Detect which cell encompasses the target text, then output its [x, y] center coordinate. 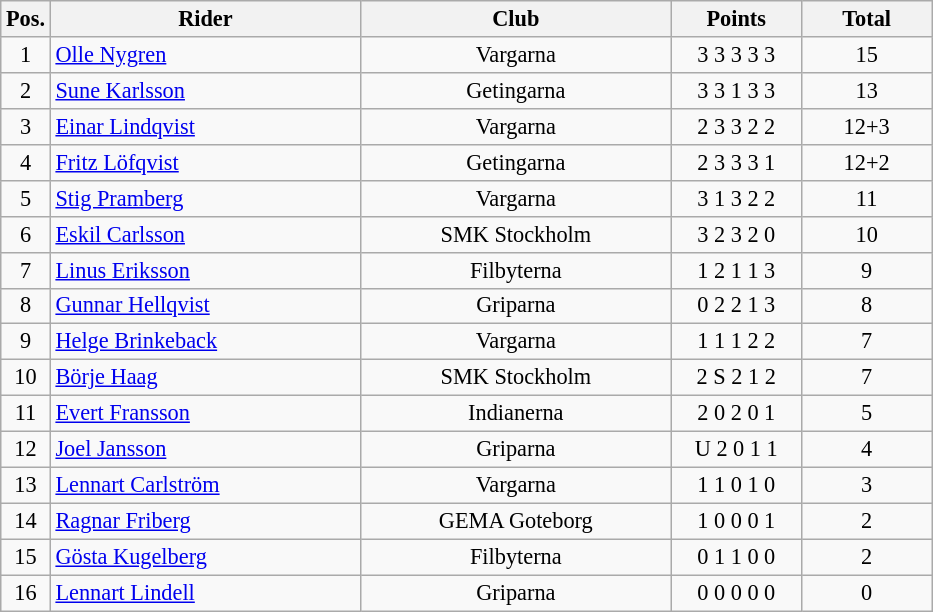
3 3 3 3 3 [736, 55]
Ragnar Friberg [205, 521]
Sune Karlsson [205, 90]
Rider [205, 19]
Gunnar Hellqvist [205, 306]
1 2 1 1 3 [736, 270]
Eskil Carlsson [205, 234]
Joel Jansson [205, 450]
Einar Lindqvist [205, 126]
Helge Brinkeback [205, 342]
12+2 [866, 162]
3 2 3 2 0 [736, 234]
U 2 0 1 1 [736, 450]
0 1 1 0 0 [736, 557]
12+3 [866, 126]
2 S 2 1 2 [736, 378]
0 [866, 593]
Pos. [26, 19]
Evert Fransson [205, 414]
Club [516, 19]
0 0 0 0 0 [736, 593]
14 [26, 521]
1 0 0 0 1 [736, 521]
0 2 2 1 3 [736, 306]
6 [26, 234]
Fritz Löfqvist [205, 162]
Börje Haag [205, 378]
GEMA Goteborg [516, 521]
16 [26, 593]
3 1 3 2 2 [736, 198]
1 1 0 1 0 [736, 485]
Points [736, 19]
1 [26, 55]
Stig Pramberg [205, 198]
2 0 2 0 1 [736, 414]
Linus Eriksson [205, 270]
1 1 1 2 2 [736, 342]
Gösta Kugelberg [205, 557]
3 3 1 3 3 [736, 90]
Total [866, 19]
12 [26, 450]
Lennart Lindell [205, 593]
2 3 3 2 2 [736, 126]
2 3 3 3 1 [736, 162]
Indianerna [516, 414]
Olle Nygren [205, 55]
Lennart Carlström [205, 485]
